Scan for the cell matching the given text and deliver its (x, y) coordinate at center. 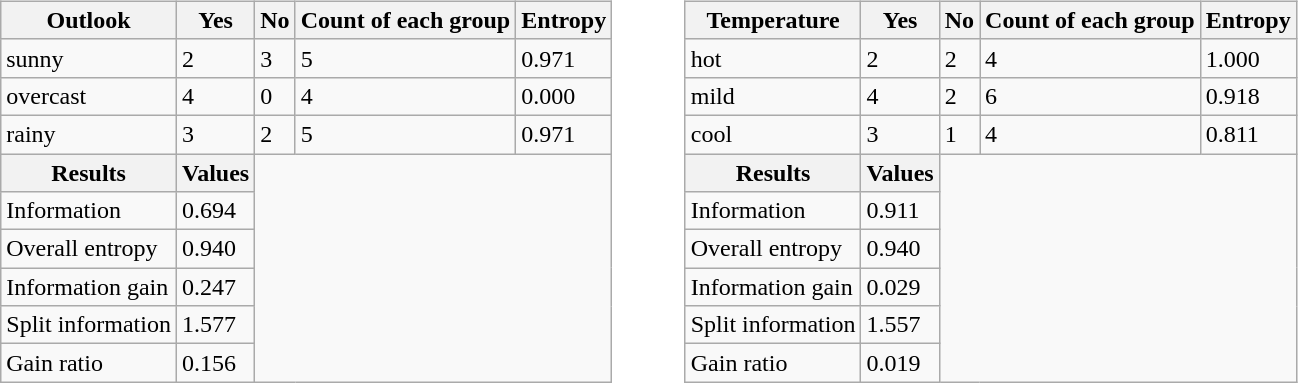
0.000 (564, 96)
0.156 (215, 363)
Outlook (89, 20)
6 (1090, 96)
0.019 (900, 363)
0 (275, 96)
rainy (89, 134)
hot (773, 58)
cool (773, 134)
0.918 (1248, 96)
1 (959, 134)
1.557 (900, 325)
0.694 (215, 211)
0.029 (900, 287)
overcast (89, 96)
Temperature (773, 20)
0.911 (900, 211)
sunny (89, 58)
0.811 (1248, 134)
1.577 (215, 325)
mild (773, 96)
1.000 (1248, 58)
0.247 (215, 287)
